Capture the cell that displays the provided text and extract its (X, Y) central coordinate. 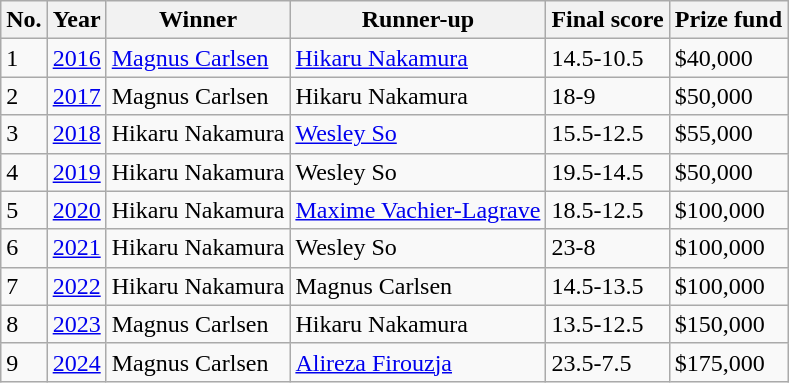
2021 (76, 248)
$150,000 (728, 324)
2 (24, 96)
18-9 (608, 96)
7 (24, 286)
23.5-7.5 (608, 362)
23-8 (608, 248)
6 (24, 248)
Runner-up (418, 20)
$40,000 (728, 58)
Maxime Vachier-Lagrave (418, 210)
$175,000 (728, 362)
1 (24, 58)
2018 (76, 134)
9 (24, 362)
14.5-10.5 (608, 58)
2024 (76, 362)
3 (24, 134)
8 (24, 324)
Year (76, 20)
2016 (76, 58)
Alireza Firouzja (418, 362)
2023 (76, 324)
2017 (76, 96)
2022 (76, 286)
No. (24, 20)
$55,000 (728, 134)
2020 (76, 210)
Final score (608, 20)
5 (24, 210)
Winner (198, 20)
18.5-12.5 (608, 210)
19.5-14.5 (608, 172)
14.5-13.5 (608, 286)
Prize fund (728, 20)
4 (24, 172)
13.5-12.5 (608, 324)
15.5-12.5 (608, 134)
2019 (76, 172)
